Locate the cell with the specified text and output its (X, Y) center coordinate. 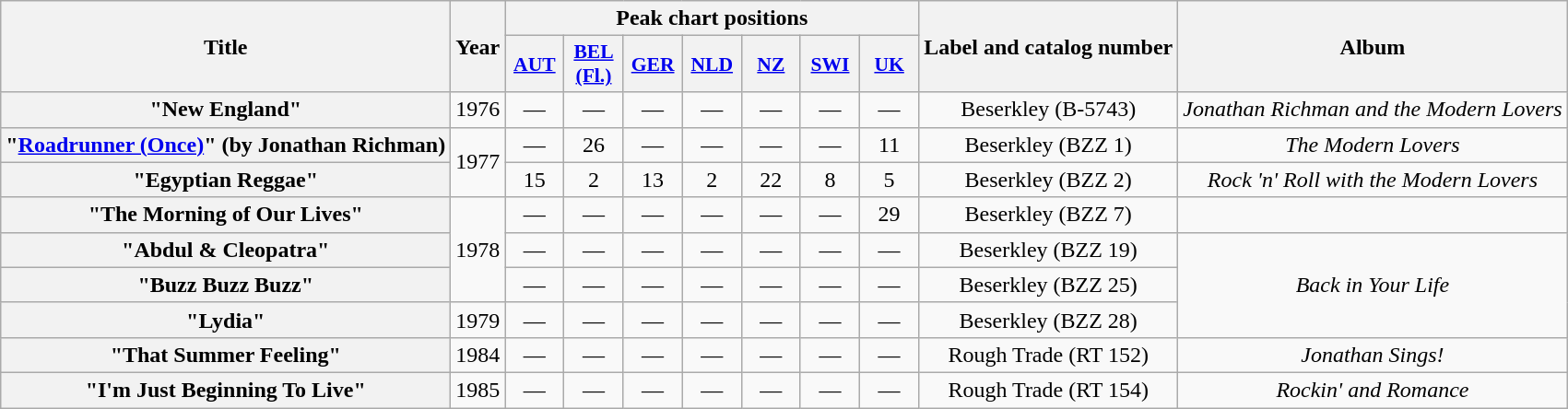
Beserkley (B-5743) (1049, 110)
"New England" (226, 110)
UK (890, 64)
AUT (535, 64)
Jonathan Richman and the Modern Lovers (1373, 110)
"Egyptian Reggae" (226, 180)
Rough Trade (RT 152) (1049, 355)
26 (594, 145)
"Lydia" (226, 320)
1985 (477, 390)
1984 (477, 355)
"The Morning of Our Lives" (226, 215)
The Modern Lovers (1373, 145)
BEL(Fl.) (594, 64)
Rough Trade (RT 154) (1049, 390)
"Buzz Buzz Buzz" (226, 285)
1978 (477, 250)
Jonathan Sings! (1373, 355)
"I'm Just Beginning To Live" (226, 390)
11 (890, 145)
Beserkley (BZZ 2) (1049, 180)
Beserkley (BZZ 7) (1049, 215)
15 (535, 180)
Beserkley (BZZ 19) (1049, 250)
"That Summer Feeling" (226, 355)
Title (226, 46)
GER (653, 64)
NLD (712, 64)
SWI (830, 64)
1979 (477, 320)
13 (653, 180)
"Abdul & Cleopatra" (226, 250)
Back in Your Life (1373, 285)
5 (890, 180)
1976 (477, 110)
NZ (771, 64)
Year (477, 46)
Beserkley (BZZ 1) (1049, 145)
"Roadrunner (Once)" (by Jonathan Richman) (226, 145)
Rock 'n' Roll with the Modern Lovers (1373, 180)
Beserkley (BZZ 25) (1049, 285)
1977 (477, 162)
Beserkley (BZZ 28) (1049, 320)
Peak chart positions (712, 18)
22 (771, 180)
Album (1373, 46)
Rockin' and Romance (1373, 390)
Label and catalog number (1049, 46)
29 (890, 215)
8 (830, 180)
